Output the (X, Y) coordinate of the center of the cell containing the given text.  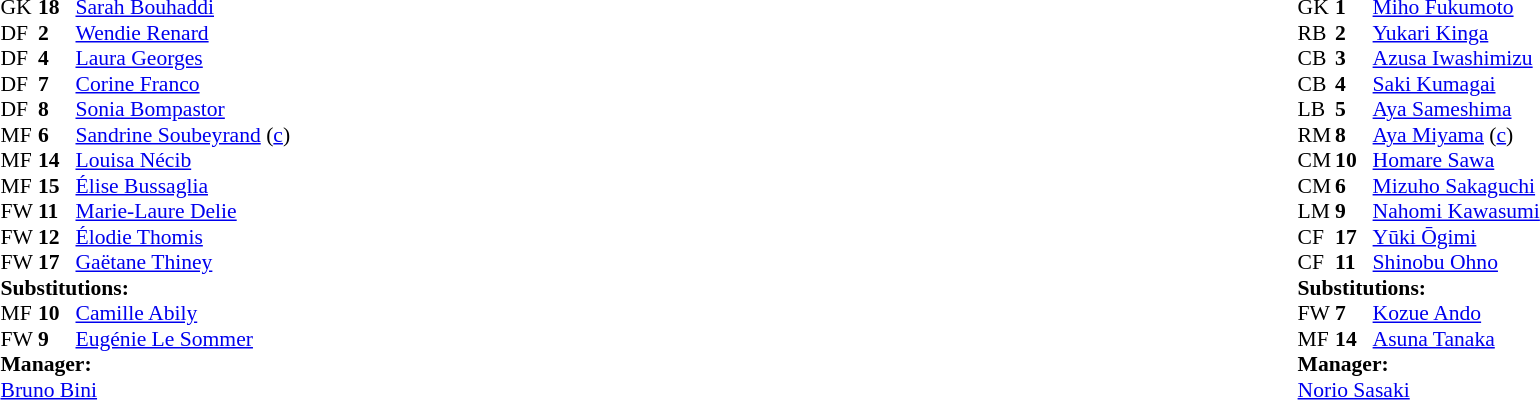
Wendie Renard (184, 33)
LM (1317, 211)
Mizuho Sakaguchi (1456, 186)
Corine Franco (184, 84)
15 (57, 186)
Nahomi Kawasumi (1456, 211)
Yūki Ōgimi (1456, 237)
Kozue Ando (1456, 313)
Gaëtane Thiney (184, 263)
Aya Miyama (c) (1456, 135)
Homare Sawa (1456, 161)
Sandrine Soubeyrand (c) (184, 135)
Aya Sameshima (1456, 109)
Louisa Nécib (184, 161)
Eugénie Le Sommer (184, 339)
Shinobu Ohno (1456, 263)
Élodie Thomis (184, 237)
Élise Bussaglia (184, 186)
5 (1354, 109)
3 (1354, 59)
Yukari Kinga (1456, 33)
Marie-Laure Delie (184, 211)
Azusa Iwashimizu (1456, 59)
Laura Georges (184, 59)
LB (1317, 109)
Saki Kumagai (1456, 84)
12 (57, 237)
Camille Abily (184, 313)
Sonia Bompastor (184, 109)
Asuna Tanaka (1456, 339)
RB (1317, 33)
RM (1317, 135)
